Extract the (X, Y) coordinate from the center of the cell holding the provided text.  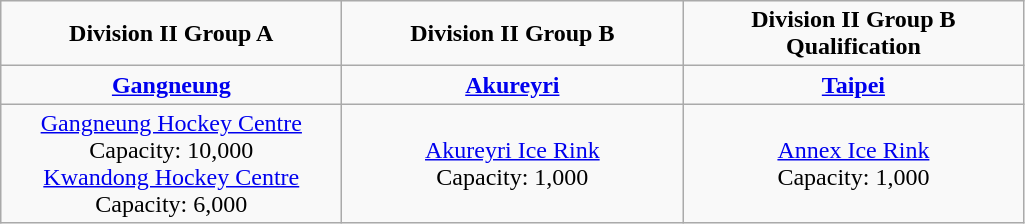
Division II Group BQualification (854, 34)
Akureyri Ice RinkCapacity: 1,000 (512, 164)
Division II Group B (512, 34)
Division II Group A (172, 34)
Gangneung (172, 85)
Taipei (854, 85)
Akureyri (512, 85)
Annex Ice RinkCapacity: 1,000 (854, 164)
Gangneung Hockey CentreCapacity: 10,000Kwandong Hockey CentreCapacity: 6,000 (172, 164)
